Output the [X, Y] coordinate of the center of the cell containing the given text.  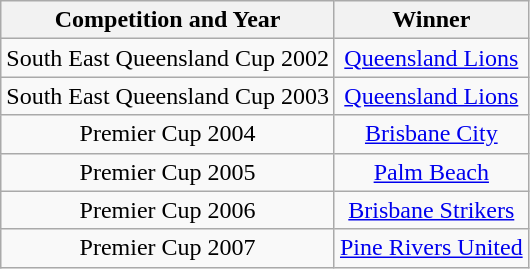
Competition and Year [168, 20]
Premier Cup 2005 [168, 172]
Pine Rivers United [431, 248]
Palm Beach [431, 172]
Winner [431, 20]
Brisbane Strikers [431, 210]
Brisbane City [431, 134]
South East Queensland Cup 2002 [168, 58]
Premier Cup 2006 [168, 210]
South East Queensland Cup 2003 [168, 96]
Premier Cup 2004 [168, 134]
Premier Cup 2007 [168, 248]
